Search for the cell housing the specified text and yield its (x, y) center coordinate. 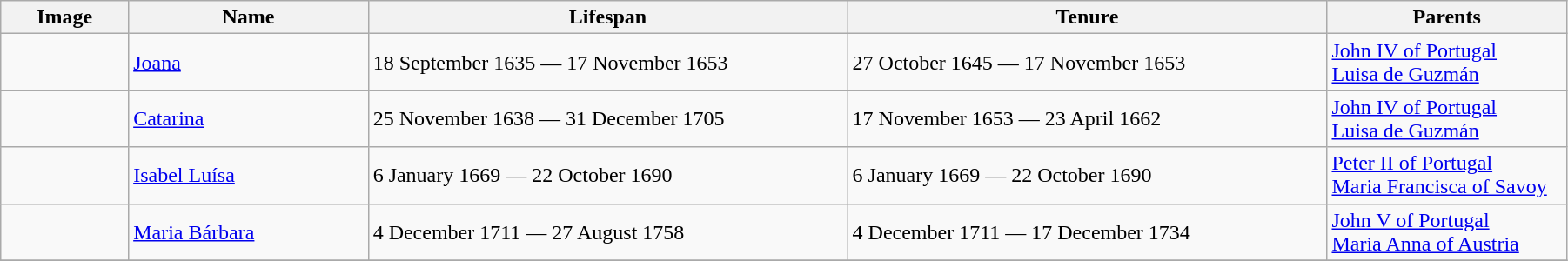
Joana (249, 63)
Tenure (1088, 17)
17 November 1653 — 23 April 1662 (1088, 118)
4 December 1711 — 27 August 1758 (607, 231)
Catarina (249, 118)
Peter II of Portugal Maria Francisca of Savoy (1447, 176)
27 October 1645 — 17 November 1653 (1088, 63)
25 November 1638 — 31 December 1705 (607, 118)
4 December 1711 — 17 December 1734 (1088, 231)
Name (249, 17)
Image (64, 17)
Maria Bárbara (249, 231)
Parents (1447, 17)
Lifespan (607, 17)
Isabel Luísa (249, 176)
18 September 1635 — 17 November 1653 (607, 63)
John V of Portugal Maria Anna of Austria (1447, 231)
